Locate the cell with the specified text and output its [X, Y] center coordinate. 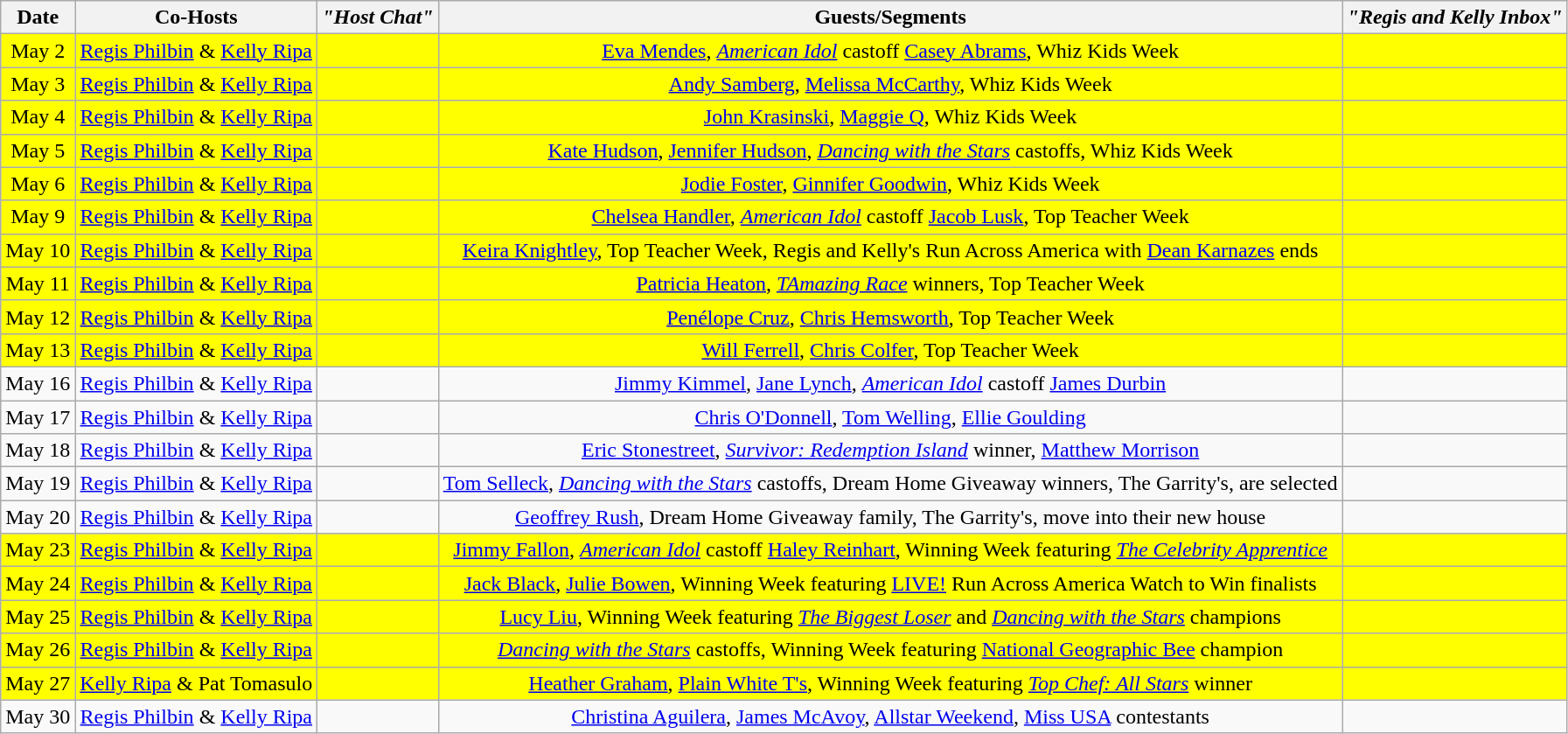
May 3 [38, 84]
May 2 [38, 51]
Guests/Segments [890, 17]
May 4 [38, 117]
Kelly Ripa & Pat Tomasulo [196, 683]
Lucy Liu, Winning Week featuring The Biggest Loser and Dancing with the Stars champions [890, 617]
May 16 [38, 383]
Jimmy Fallon, American Idol castoff Haley Reinhart, Winning Week featuring The Celebrity Apprentice [890, 550]
May 30 [38, 717]
May 12 [38, 317]
Date [38, 17]
May 17 [38, 417]
May 11 [38, 283]
Jimmy Kimmel, Jane Lynch, American Idol castoff James Durbin [890, 383]
Patricia Heaton, TAmazing Race winners, Top Teacher Week [890, 283]
May 6 [38, 184]
"Regis and Kelly Inbox" [1455, 17]
Kate Hudson, Jennifer Hudson, Dancing with the Stars castoffs, Whiz Kids Week [890, 150]
Will Ferrell, Chris Colfer, Top Teacher Week [890, 350]
Eric Stonestreet, Survivor: Redemption Island winner, Matthew Morrison [890, 451]
Chelsea Handler, American Idol castoff Jacob Lusk, Top Teacher Week [890, 217]
Penélope Cruz, Chris Hemsworth, Top Teacher Week [890, 317]
"Host Chat" [378, 17]
Heather Graham, Plain White T's, Winning Week featuring Top Chef: All Stars winner [890, 683]
Eva Mendes, American Idol castoff Casey Abrams, Whiz Kids Week [890, 51]
Co-Hosts [196, 17]
May 18 [38, 451]
Tom Selleck, Dancing with the Stars castoffs, Dream Home Giveaway winners, The Garrity's, are selected [890, 484]
Chris O'Donnell, Tom Welling, Ellie Goulding [890, 417]
Christina Aguilera, James McAvoy, Allstar Weekend, Miss USA contestants [890, 717]
Geoffrey Rush, Dream Home Giveaway family, The Garrity's, move into their new house [890, 517]
May 24 [38, 584]
May 25 [38, 617]
Keira Knightley, Top Teacher Week, Regis and Kelly's Run Across America with Dean Karnazes ends [890, 250]
John Krasinski, Maggie Q, Whiz Kids Week [890, 117]
May 19 [38, 484]
May 10 [38, 250]
May 5 [38, 150]
Jack Black, Julie Bowen, Winning Week featuring LIVE! Run Across America Watch to Win finalists [890, 584]
May 26 [38, 650]
Dancing with the Stars castoffs, Winning Week featuring National Geographic Bee champion [890, 650]
Andy Samberg, Melissa McCarthy, Whiz Kids Week [890, 84]
May 27 [38, 683]
May 13 [38, 350]
May 20 [38, 517]
May 23 [38, 550]
Jodie Foster, Ginnifer Goodwin, Whiz Kids Week [890, 184]
May 9 [38, 217]
